Extract the [X, Y] coordinate from the center of the cell holding the provided text.  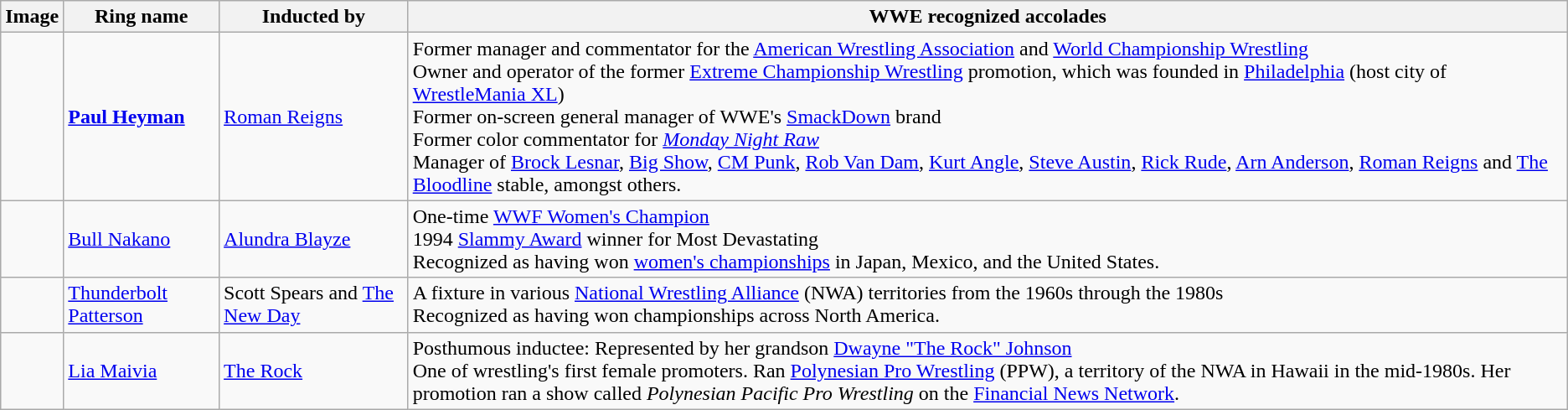
Lia Maivia [142, 371]
Roman Reigns [314, 117]
Image [32, 17]
Alundra Blayze [314, 239]
WWE recognized accolades [988, 17]
Ring name [142, 17]
Thunderbolt Patterson [142, 305]
Bull Nakano [142, 239]
The Rock [314, 371]
Inducted by [314, 17]
Paul Heyman [142, 117]
Scott Spears and The New Day [314, 305]
